Identify which cell holds the provided text, then report its [x, y] central coordinate. 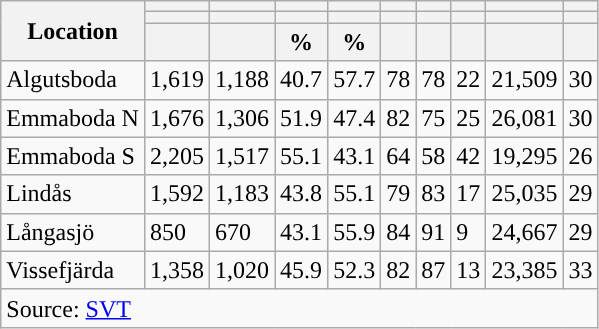
1,592 [176, 194]
850 [176, 232]
13 [468, 270]
670 [242, 232]
33 [580, 270]
43.8 [302, 194]
51.9 [302, 118]
26,081 [524, 118]
75 [434, 118]
1,306 [242, 118]
24,667 [524, 232]
19,295 [524, 156]
Långasjö [73, 232]
25,035 [524, 194]
Lindås [73, 194]
40.7 [302, 80]
45.9 [302, 270]
Emmaboda S [73, 156]
1,517 [242, 156]
57.7 [354, 80]
Algutsboda [73, 80]
55.9 [354, 232]
22 [468, 80]
26 [580, 156]
52.3 [354, 270]
1,619 [176, 80]
1,358 [176, 270]
23,385 [524, 270]
Emmaboda N [73, 118]
83 [434, 194]
21,509 [524, 80]
1,020 [242, 270]
79 [398, 194]
47.4 [354, 118]
Source: SVT [300, 308]
1,676 [176, 118]
25 [468, 118]
91 [434, 232]
64 [398, 156]
1,183 [242, 194]
84 [398, 232]
9 [468, 232]
58 [434, 156]
Vissefjärda [73, 270]
1,188 [242, 80]
42 [468, 156]
87 [434, 270]
2,205 [176, 156]
17 [468, 194]
Location [73, 31]
